Capture the cell that displays the provided text and extract its [X, Y] central coordinate. 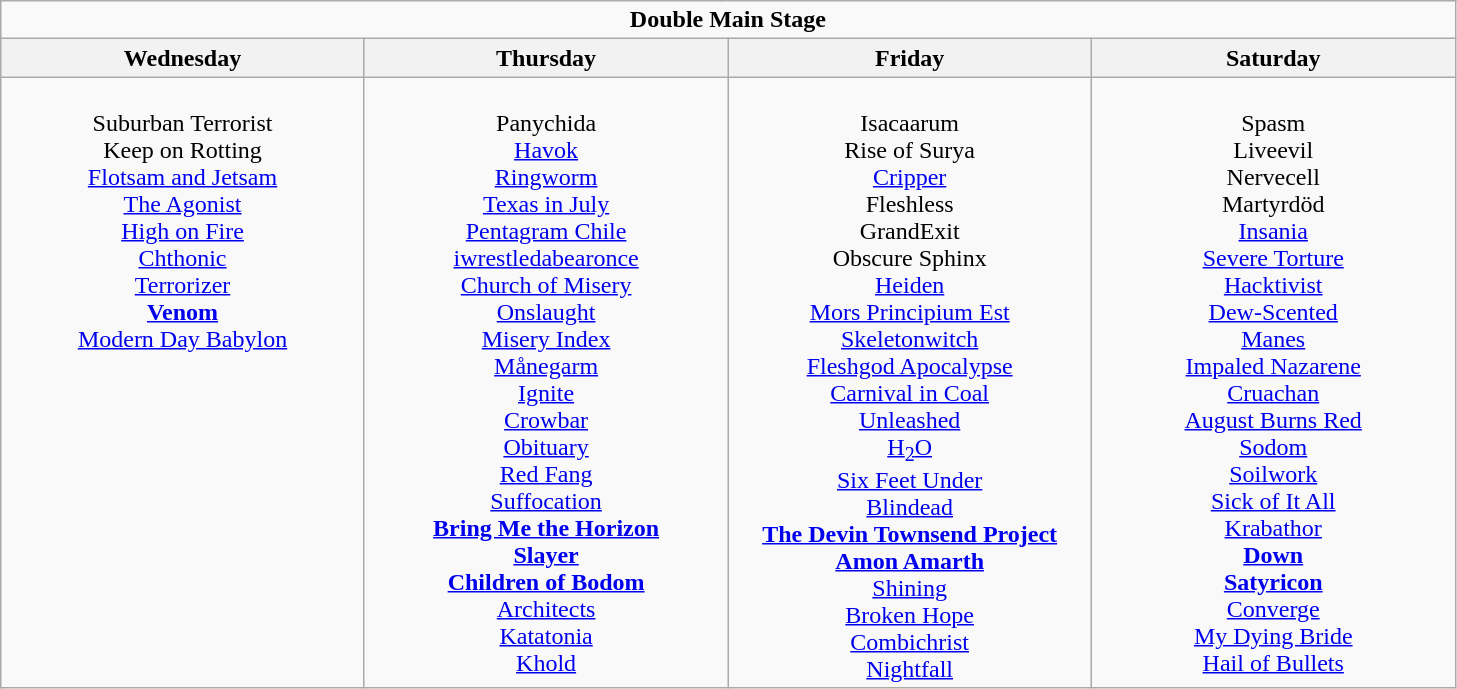
Friday [910, 58]
Saturday [1273, 58]
Double Main Stage [728, 20]
Thursday [546, 58]
Suburban Terrorist Keep on Rotting Flotsam and Jetsam The Agonist High on Fire Chthonic Terrorizer Venom Modern Day Babylon [183, 382]
Wednesday [183, 58]
